Output the (x, y) coordinate of the center of the cell containing the given text.  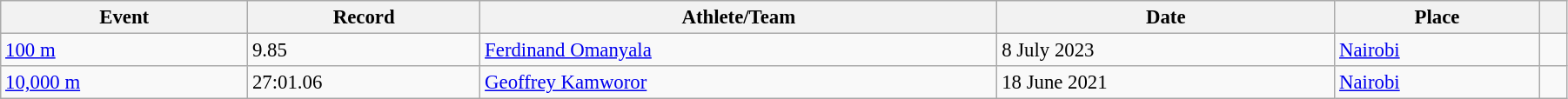
Event (124, 17)
Date (1166, 17)
9.85 (364, 50)
27:01.06 (364, 82)
8 July 2023 (1166, 50)
Geoffrey Kamworor (739, 82)
Record (364, 17)
Place (1437, 17)
18 June 2021 (1166, 82)
Athlete/Team (739, 17)
100 m (124, 50)
Ferdinand Omanyala (739, 50)
10,000 m (124, 82)
